Identify which cell holds the provided text, then report its [x, y] central coordinate. 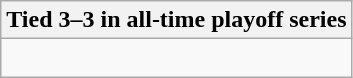
Tied 3–3 in all-time playoff series [176, 20]
